Pinpoint the cell where the given text exists, returning its (x, y) midpoint coordinate. 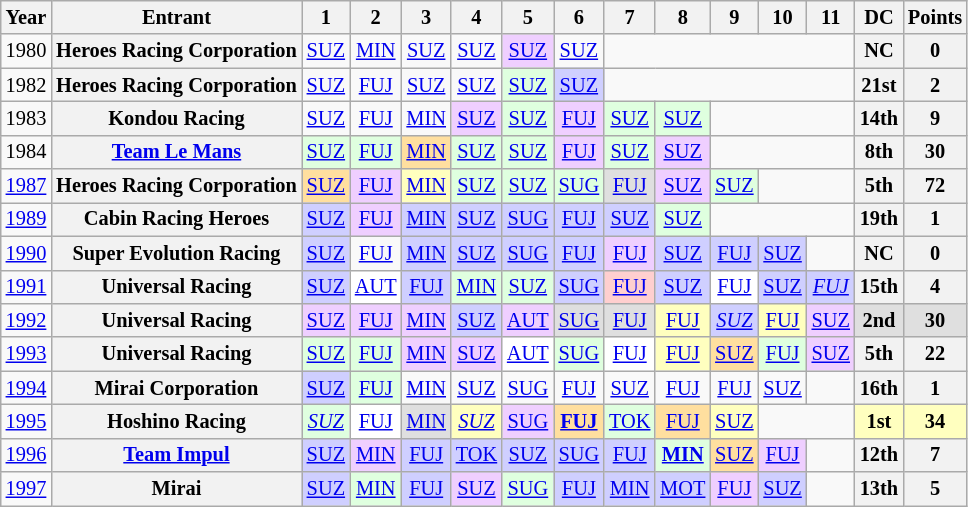
15th (879, 287)
1984 (26, 152)
Mirai (176, 489)
16th (879, 388)
1990 (26, 253)
19th (879, 219)
1991 (26, 287)
Year (26, 17)
21st (879, 85)
8 (682, 17)
12th (879, 455)
72 (935, 186)
1987 (26, 186)
14th (879, 118)
1983 (26, 118)
Entrant (176, 17)
Cabin Racing Heroes (176, 219)
1982 (26, 85)
Hoshino Racing (176, 421)
1993 (26, 354)
1997 (26, 489)
6 (579, 17)
MOT (682, 489)
13th (879, 489)
Kondou Racing (176, 118)
Team Le Mans (176, 152)
10 (782, 17)
1980 (26, 51)
1st (879, 421)
22 (935, 354)
Team Impul (176, 455)
3 (426, 17)
11 (831, 17)
34 (935, 421)
Points (935, 17)
2nd (879, 320)
Super Evolution Racing (176, 253)
1995 (26, 421)
1992 (26, 320)
DC (879, 17)
8th (879, 152)
1994 (26, 388)
1989 (26, 219)
Mirai Corporation (176, 388)
1996 (26, 455)
